Scan for the cell matching the given text and deliver its (X, Y) coordinate at center. 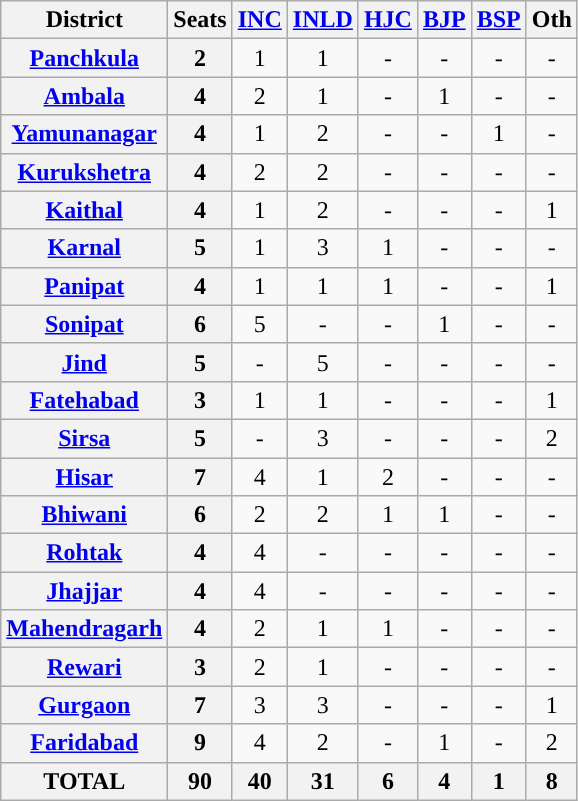
Kaithal (84, 210)
Karnal (84, 248)
8 (552, 781)
Gurgaon (84, 705)
90 (200, 781)
Mahendragarh (84, 629)
9 (200, 743)
Sirsa (84, 438)
BSP (498, 20)
Oth (552, 20)
Seats (200, 20)
INLD (322, 20)
Jhajjar (84, 591)
Yamunanagar (84, 134)
Faridabad (84, 743)
Rohtak (84, 553)
Panipat (84, 286)
Ambala (84, 96)
INC (260, 20)
Sonipat (84, 324)
Bhiwani (84, 515)
40 (260, 781)
BJP (444, 20)
Panchkula (84, 58)
TOTAL (84, 781)
HJC (388, 20)
Kurukshetra (84, 172)
Hisar (84, 477)
Jind (84, 362)
31 (322, 781)
Fatehabad (84, 400)
Rewari (84, 667)
District (84, 20)
